Return the (X, Y) coordinate for the center point of the cell that contains the specified text.  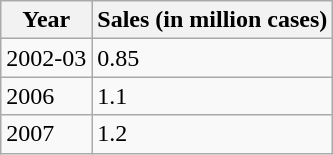
Year (46, 20)
1.2 (212, 134)
1.1 (212, 96)
2006 (46, 96)
Sales (in million cases) (212, 20)
0.85 (212, 58)
2007 (46, 134)
2002-03 (46, 58)
